Extract the (x, y) coordinate from the center of the cell holding the provided text.  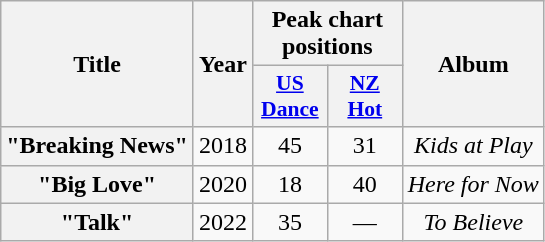
Title (98, 64)
35 (290, 222)
Peak chart positions (327, 34)
2018 (222, 146)
Year (222, 64)
Here for Now (473, 184)
"Big Love" (98, 184)
To Believe (473, 222)
Kids at Play (473, 146)
Album (473, 64)
— (364, 222)
USDance (290, 96)
"Talk" (98, 222)
45 (290, 146)
31 (364, 146)
2022 (222, 222)
40 (364, 184)
NZHot (364, 96)
18 (290, 184)
"Breaking News" (98, 146)
2020 (222, 184)
